For the text-containing cell, return its midpoint in [X, Y] coordinate format. 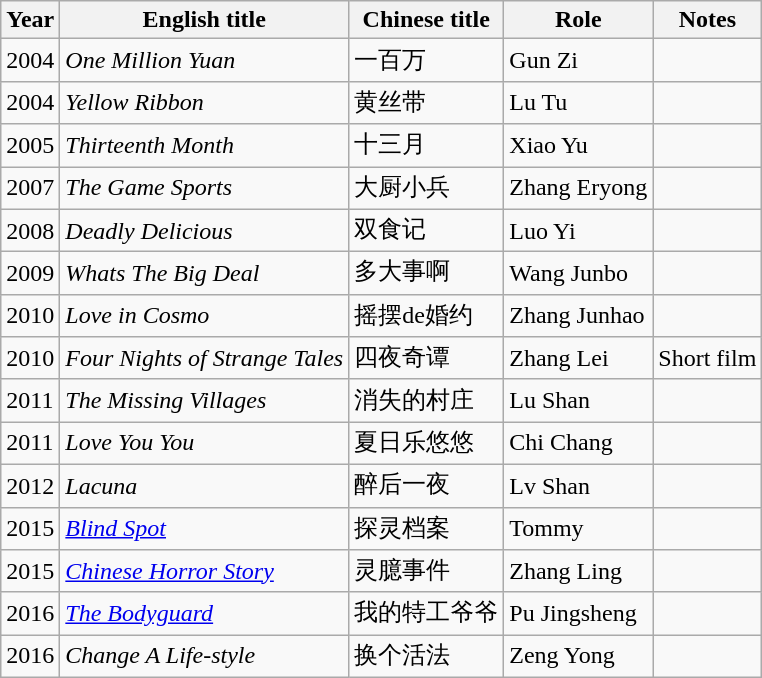
Whats The Big Deal [204, 274]
Yellow Ribbon [204, 102]
探灵档案 [426, 528]
灵臆事件 [426, 572]
十三月 [426, 146]
Luo Yi [578, 230]
Zeng Yong [578, 656]
2008 [30, 230]
Lacuna [204, 486]
Zhang Junhao [578, 316]
The Bodyguard [204, 614]
大厨小兵 [426, 188]
四夜奇谭 [426, 358]
Pu Jingsheng [578, 614]
2012 [30, 486]
Lv Shan [578, 486]
Four Nights of Strange Tales [204, 358]
Tommy [578, 528]
Gun Zi [578, 60]
Zhang Ling [578, 572]
Love in Cosmo [204, 316]
换个活法 [426, 656]
Role [578, 20]
一百万 [426, 60]
The Game Sports [204, 188]
多大事啊 [426, 274]
夏日乐悠悠 [426, 444]
Wang Junbo [578, 274]
Zhang Lei [578, 358]
黄丝带 [426, 102]
Chinese title [426, 20]
2007 [30, 188]
Change A Life-style [204, 656]
2005 [30, 146]
One Million Yuan [204, 60]
The Missing Villages [204, 400]
Notes [708, 20]
摇摆de婚约 [426, 316]
Deadly Delicious [204, 230]
醉后一夜 [426, 486]
Lu Tu [578, 102]
Year [30, 20]
Thirteenth Month [204, 146]
2009 [30, 274]
Love You You [204, 444]
我的特工爷爷 [426, 614]
Xiao Yu [578, 146]
消失的村庄 [426, 400]
Lu Shan [578, 400]
Chi Chang [578, 444]
双食记 [426, 230]
English title [204, 20]
Zhang Eryong [578, 188]
Blind Spot [204, 528]
Chinese Horror Story [204, 572]
Short film [708, 358]
